Return [X, Y] of the center of cell containing provided text 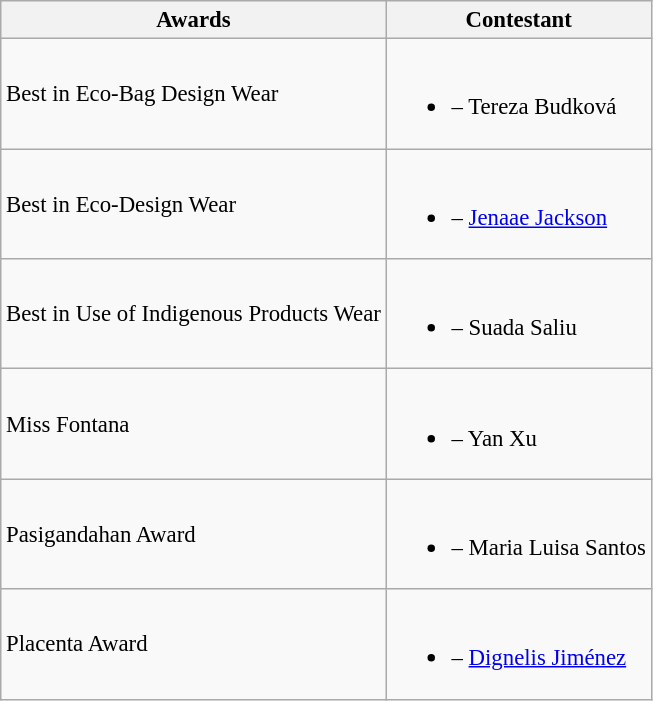
Awards [194, 20]
– Dignelis Jiménez [518, 644]
Miss Fontana [194, 424]
– Tereza Budková [518, 94]
Best in Use of Indigenous Products Wear [194, 314]
Best in Eco-Bag Design Wear [194, 94]
– Suada Saliu [518, 314]
Pasigandahan Award [194, 534]
Best in Eco-Design Wear [194, 204]
– Yan Xu [518, 424]
– Maria Luisa Santos [518, 534]
Contestant [518, 20]
– Jenaae Jackson [518, 204]
Placenta Award [194, 644]
